Capture the cell that displays the provided text and extract its (X, Y) central coordinate. 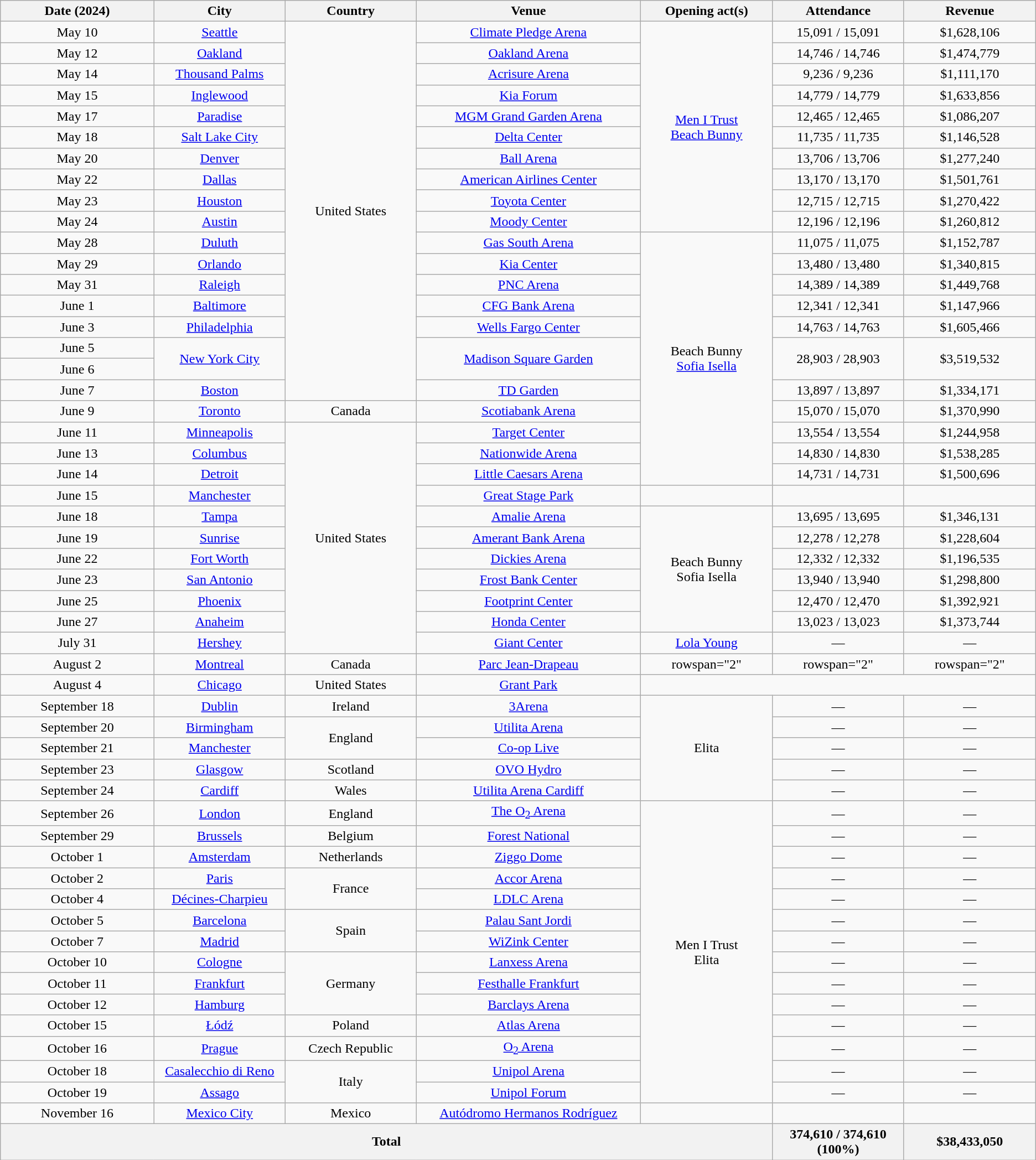
Netherlands (351, 857)
Prague (219, 1048)
September 21 (77, 748)
15,091 / 15,091 (838, 32)
Men I Trust Beach Bunny (707, 127)
Delta Center (529, 137)
Décines-Charpieu (219, 899)
June 27 (77, 622)
Dickies Arena (529, 558)
France (351, 889)
Ziggo Dome (529, 857)
San Antonio (219, 579)
9,236 / 9,236 (838, 74)
Great Stage Park (529, 495)
LDLC Arena (529, 899)
Co-op Live (529, 748)
$1,340,815 (970, 264)
$1,086,207 (970, 116)
May 12 (77, 53)
Glasgow (219, 769)
June 23 (77, 579)
$1,474,779 (970, 53)
June 18 (77, 516)
Madison Square Garden (529, 359)
$1,146,528 (970, 137)
October 12 (77, 1004)
$1,605,466 (970, 327)
Detroit (219, 474)
May 24 (77, 221)
Duluth (219, 242)
Tampa (219, 516)
Poland (351, 1026)
Target Center (529, 432)
Atlas Arena (529, 1026)
October 10 (77, 962)
Grant Park (529, 685)
14,763 / 14,763 (838, 327)
$1,633,856 (970, 95)
Columbus (219, 453)
October 15 (77, 1026)
Salt Lake City (219, 137)
Sunrise (219, 537)
Wales (351, 790)
May 18 (77, 137)
October 16 (77, 1048)
June 3 (77, 327)
11,735 / 11,735 (838, 137)
Festhalle Frankfurt (529, 983)
WiZink Center (529, 941)
13,940 / 13,940 (838, 579)
American Airlines Center (529, 179)
CFG Bank Arena (529, 306)
12,341 / 12,341 (838, 306)
June 19 (77, 537)
Denver (219, 158)
Nationwide Arena (529, 453)
$1,277,240 (970, 158)
14,731 / 14,731 (838, 474)
Date (2024) (77, 11)
Country (351, 11)
September 26 (77, 813)
Utilita Arena Cardiff (529, 790)
Oakland Arena (529, 53)
Assago (219, 1092)
Czech Republic (351, 1048)
June 15 (77, 495)
May 14 (77, 74)
October 18 (77, 1071)
Amerant Bank Arena (529, 537)
June 9 (77, 411)
Belgium (351, 836)
11,075 / 11,075 (838, 242)
Venue (529, 11)
June 5 (77, 348)
$1,370,990 (970, 411)
Giant Center (529, 643)
May 23 (77, 200)
May 28 (77, 242)
City (219, 11)
13,897 / 13,897 (838, 390)
13,695 / 13,695 (838, 516)
Utilita Arena (529, 727)
October 11 (77, 983)
$1,334,171 (970, 390)
Oakland (219, 53)
$1,228,604 (970, 537)
June 14 (77, 474)
$38,433,050 (970, 1142)
$1,147,966 (970, 306)
Dallas (219, 179)
Parc Jean-Drapeau (529, 664)
Attendance (838, 11)
$1,538,285 (970, 453)
June 1 (77, 306)
Hamburg (219, 1004)
Elita (707, 748)
374,610 / 374,610 (100%) (838, 1142)
$1,152,787 (970, 242)
Dublin (219, 706)
Barcelona (219, 920)
12,470 / 12,470 (838, 600)
Amalie Arena (529, 516)
$1,196,535 (970, 558)
September 18 (77, 706)
$1,346,131 (970, 516)
June 6 (77, 369)
May 29 (77, 264)
14,830 / 14,830 (838, 453)
Amsterdam (219, 857)
Houston (219, 200)
Frost Bank Center (529, 579)
14,746 / 14,746 (838, 53)
Mexico (351, 1114)
Birmingham (219, 727)
Moody Center (529, 221)
Wells Fargo Center (529, 327)
Palau Sant Jordi (529, 920)
PNC Arena (529, 285)
Frankfurt (219, 983)
$1,449,768 (970, 285)
Orlando (219, 264)
15,070 / 15,070 (838, 411)
Baltimore (219, 306)
Germany (351, 983)
The O2 Arena (529, 813)
Fort Worth (219, 558)
Climate Pledge Arena (529, 32)
$1,500,696 (970, 474)
$1,373,744 (970, 622)
June 13 (77, 453)
$1,501,761 (970, 179)
$1,628,106 (970, 32)
June 22 (77, 558)
Casalecchio di Reno (219, 1071)
Acrisure Arena (529, 74)
May 20 (77, 158)
Cardiff (219, 790)
October 5 (77, 920)
TD Garden (529, 390)
O2 Arena (529, 1048)
Opening act(s) (707, 11)
Forest National (529, 836)
Gas South Arena (529, 242)
May 10 (77, 32)
October 1 (77, 857)
12,715 / 12,715 (838, 200)
14,389 / 14,389 (838, 285)
Italy (351, 1081)
Ball Arena (529, 158)
Montreal (219, 664)
Scotland (351, 769)
Kia Center (529, 264)
New York City (219, 359)
12,465 / 12,465 (838, 116)
Madrid (219, 941)
Toyota Center (529, 200)
12,332 / 12,332 (838, 558)
May 15 (77, 95)
London (219, 813)
June 11 (77, 432)
August 2 (77, 664)
May 17 (77, 116)
Footprint Center (529, 600)
13,554 / 13,554 (838, 432)
13,706 / 13,706 (838, 158)
Inglewood (219, 95)
Revenue (970, 11)
13,480 / 13,480 (838, 264)
Honda Center (529, 622)
$1,298,800 (970, 579)
Unipol Arena (529, 1071)
May 22 (77, 179)
13,023 / 13,023 (838, 622)
August 4 (77, 685)
May 31 (77, 285)
November 16 (77, 1114)
Cologne (219, 962)
Paradise (219, 116)
September 23 (77, 769)
Thousand Palms (219, 74)
3Arena (529, 706)
Ireland (351, 706)
$1,244,958 (970, 432)
Boston (219, 390)
12,196 / 12,196 (838, 221)
Anaheim (219, 622)
Lanxess Arena (529, 962)
OVO Hydro (529, 769)
Philadelphia (219, 327)
Austin (219, 221)
12,278 / 12,278 (838, 537)
Minneapolis (219, 432)
Raleigh (219, 285)
Phoenix (219, 600)
October 2 (77, 878)
Toronto (219, 411)
June 25 (77, 600)
Unipol Forum (529, 1092)
14,779 / 14,779 (838, 95)
Hershey (219, 643)
October 7 (77, 941)
$1,392,921 (970, 600)
Total (386, 1142)
Paris (219, 878)
October 4 (77, 899)
Mexico City (219, 1114)
Barclays Arena (529, 1004)
$1,111,170 (970, 74)
October 19 (77, 1092)
Little Caesars Arena (529, 474)
Seattle (219, 32)
Kia Forum (529, 95)
September 24 (77, 790)
Brussels (219, 836)
13,170 / 13,170 (838, 179)
September 20 (77, 727)
Autódromo Hermanos Rodríguez (529, 1114)
Scotiabank Arena (529, 411)
Men I Trust Elita (707, 952)
September 29 (77, 836)
MGM Grand Garden Arena (529, 116)
$1,270,422 (970, 200)
Accor Arena (529, 878)
Spain (351, 931)
$1,260,812 (970, 221)
$3,519,532 (970, 359)
28,903 / 28,903 (838, 359)
Chicago (219, 685)
Lola Young (707, 643)
June 7 (77, 390)
Łódź (219, 1026)
July 31 (77, 643)
